Scan for the cell matching the given text and deliver its [X, Y] coordinate at center. 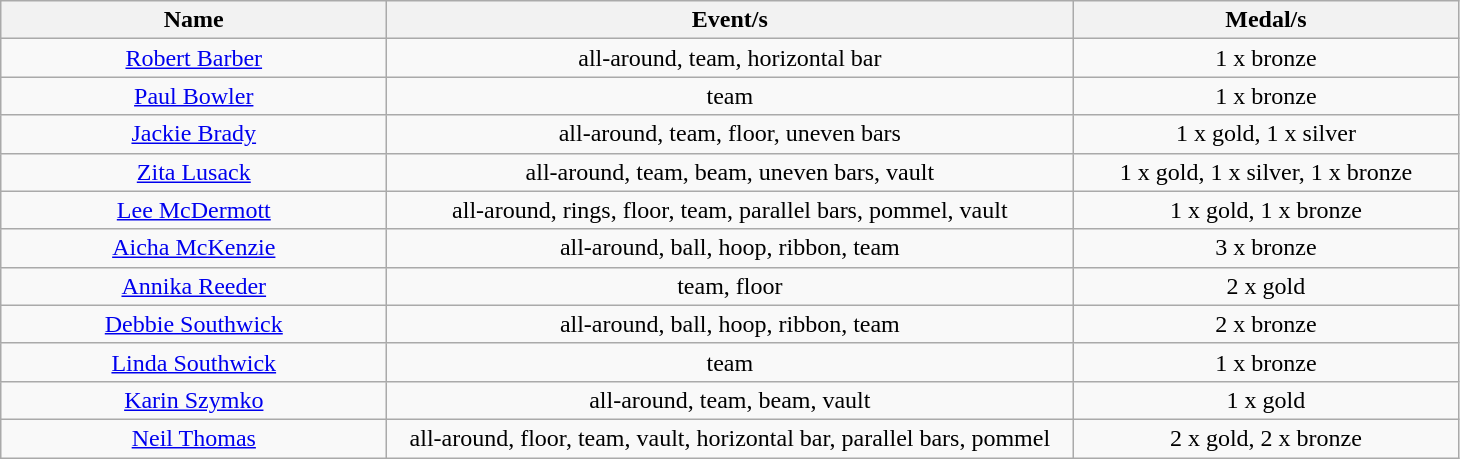
Event/s [730, 20]
1 x gold, 1 x silver [1266, 134]
Zita Lusack [194, 172]
team, floor [730, 286]
2 x bronze [1266, 324]
all-around, rings, floor, team, parallel bars, pommel, vault [730, 210]
Medal/s [1266, 20]
Linda Southwick [194, 362]
Robert Barber [194, 58]
1 x gold, 1 x silver, 1 x bronze [1266, 172]
1 x gold [1266, 400]
all-around, team, beam, vault [730, 400]
Neil Thomas [194, 438]
Name [194, 20]
all-around, team, beam, uneven bars, vault [730, 172]
Jackie Brady [194, 134]
Karin Szymko [194, 400]
all-around, team, floor, uneven bars [730, 134]
2 x gold, 2 x bronze [1266, 438]
Annika Reeder [194, 286]
Paul Bowler [194, 96]
Lee McDermott [194, 210]
3 x bronze [1266, 248]
all-around, team, horizontal bar [730, 58]
2 x gold [1266, 286]
Debbie Southwick [194, 324]
all-around, floor, team, vault, horizontal bar, parallel bars, pommel [730, 438]
Aicha McKenzie [194, 248]
1 x gold, 1 x bronze [1266, 210]
